Provide the (x, y) coordinate of the cell's center where the given text is located.  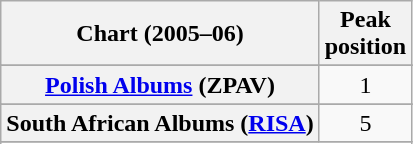
1 (365, 85)
Peakposition (365, 34)
5 (365, 123)
South African Albums (RISA) (160, 123)
Polish Albums (ZPAV) (160, 85)
Chart (2005–06) (160, 34)
